Detect which cell encompasses the target text, then output its [X, Y] center coordinate. 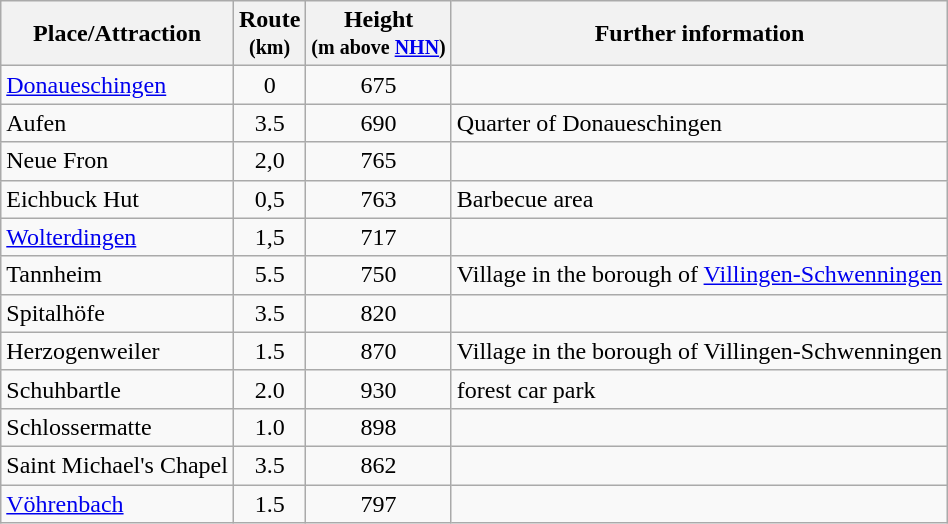
Schuhbartle [118, 389]
2.0 [269, 389]
717 [378, 237]
0,5 [269, 199]
797 [378, 503]
Eichbuck Hut [118, 199]
Tannheim [118, 275]
765 [378, 161]
750 [378, 275]
Spitalhöfe [118, 313]
forest car park [699, 389]
763 [378, 199]
820 [378, 313]
Wolterdingen [118, 237]
Herzogenweiler [118, 351]
1,5 [269, 237]
Neue Fron [118, 161]
1.0 [269, 427]
898 [378, 427]
Height(m above NHN) [378, 34]
930 [378, 389]
Route(km) [269, 34]
690 [378, 123]
2,0 [269, 161]
Schlossermatte [118, 427]
5.5 [269, 275]
Quarter of Donaueschingen [699, 123]
0 [269, 85]
675 [378, 85]
Donaueschingen [118, 85]
Vöhrenbach [118, 503]
Place/Attraction [118, 34]
Barbecue area [699, 199]
Further information [699, 34]
Aufen [118, 123]
Saint Michael's Chapel [118, 465]
862 [378, 465]
870 [378, 351]
